For the text-containing cell, return its midpoint in (x, y) coordinate format. 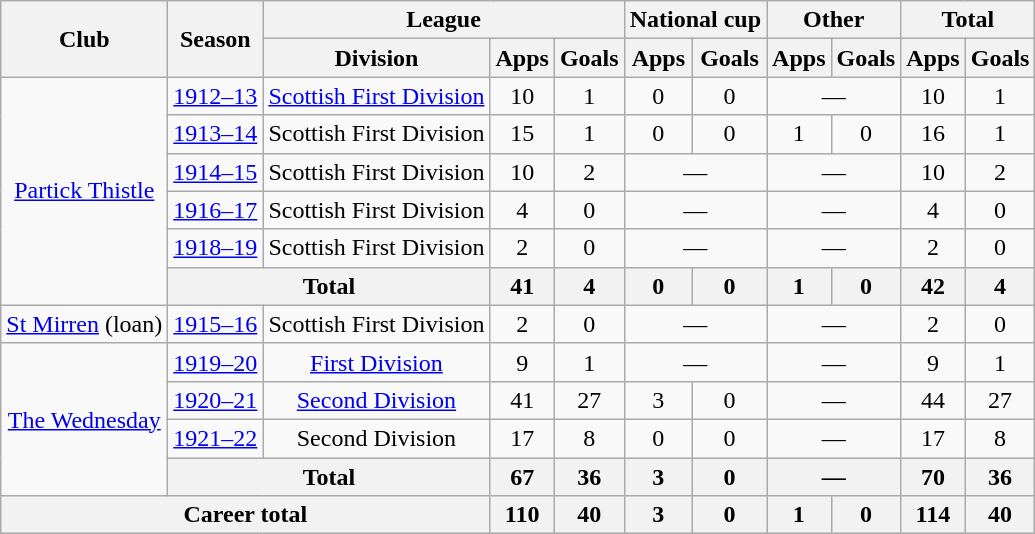
First Division (376, 362)
15 (522, 134)
1919–20 (216, 362)
42 (933, 286)
League (444, 20)
National cup (695, 20)
1912–13 (216, 96)
Division (376, 58)
1914–15 (216, 172)
Partick Thistle (84, 191)
1913–14 (216, 134)
1918–19 (216, 248)
1921–22 (216, 438)
Other (834, 20)
Season (216, 39)
67 (522, 477)
110 (522, 515)
114 (933, 515)
Career total (246, 515)
Club (84, 39)
The Wednesday (84, 419)
16 (933, 134)
St Mirren (loan) (84, 324)
1915–16 (216, 324)
1916–17 (216, 210)
44 (933, 400)
1920–21 (216, 400)
70 (933, 477)
